Return the (x, y) coordinate for the center point of the cell that contains the specified text.  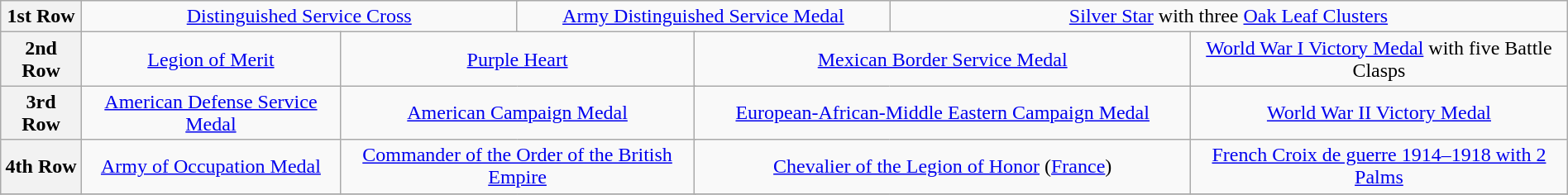
Chevalier of the Legion of Honor (France) (943, 167)
European-African-Middle Eastern Campaign Medal (943, 112)
World War I Victory Medal with five Battle Clasps (1379, 59)
3rd Row (41, 112)
World War II Victory Medal (1379, 112)
Army Distinguished Service Medal (703, 17)
Mexican Border Service Medal (943, 59)
Distinguished Service Cross (299, 17)
4th Row (41, 167)
Commander of the Order of the British Empire (517, 167)
2nd Row (41, 59)
1st Row (41, 17)
Purple Heart (517, 59)
French Croix de guerre 1914–1918 with 2 Palms (1379, 167)
Silver Star with three Oak Leaf Clusters (1229, 17)
Legion of Merit (210, 59)
American Defense Service Medal (210, 112)
Army of Occupation Medal (210, 167)
American Campaign Medal (517, 112)
